Determine the [X, Y] coordinate at the center of the cell enclosing the given text.  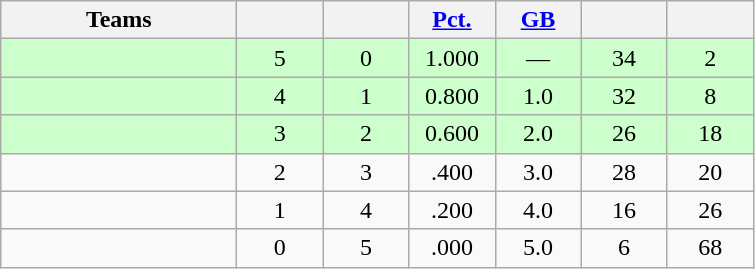
28 [624, 172]
4.0 [538, 210]
GB [538, 20]
1.000 [452, 58]
.000 [452, 248]
.200 [452, 210]
8 [710, 96]
16 [624, 210]
1.0 [538, 96]
34 [624, 58]
Teams [119, 20]
0.800 [452, 96]
5.0 [538, 248]
— [538, 58]
18 [710, 134]
Pct. [452, 20]
0.600 [452, 134]
3.0 [538, 172]
2.0 [538, 134]
68 [710, 248]
20 [710, 172]
32 [624, 96]
.400 [452, 172]
6 [624, 248]
